Extract the (X, Y) coordinate from the center of the cell holding the provided text.  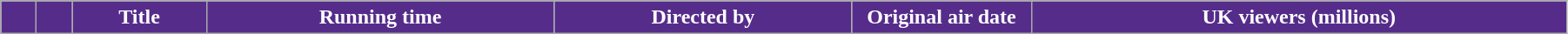
Original air date (941, 17)
Title (139, 17)
Running time (380, 17)
Directed by (703, 17)
UK viewers (millions) (1298, 17)
